Output the (X, Y) coordinate of the center of the cell containing the given text.  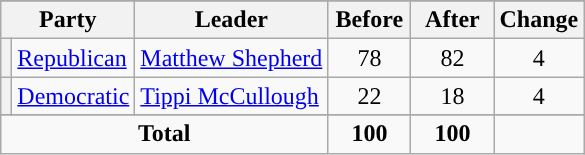
Republican (74, 58)
Leader (232, 20)
Total (164, 134)
Tippi McCullough (232, 96)
Change (539, 20)
78 (370, 58)
After (452, 20)
22 (370, 96)
Democratic (74, 96)
Before (370, 20)
Matthew Shepherd (232, 58)
Party (68, 20)
18 (452, 96)
82 (452, 58)
